Identify which cell holds the provided text, then report its [X, Y] central coordinate. 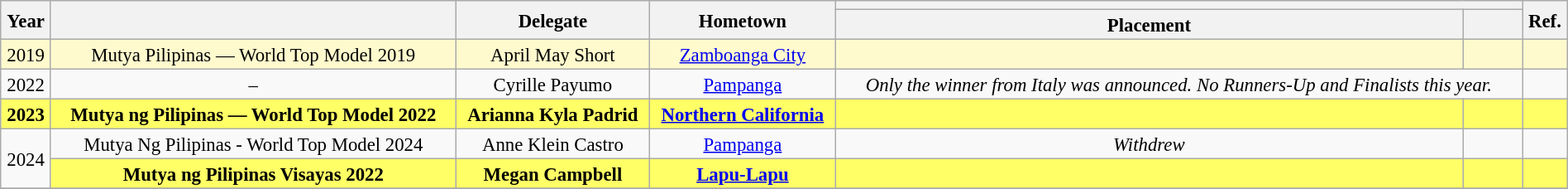
April May Short [552, 55]
Withdrew [1150, 144]
Mutya Ng Pilipinas - World Top Model 2024 [253, 144]
Placement [1150, 25]
Mutya ng Pilipinas — World Top Model 2022 [253, 114]
Only the winner from Italy was announced. No Runners-Up and Finalists this year. [1179, 85]
– [253, 85]
Arianna Kyla Padrid [552, 114]
Anne Klein Castro [552, 144]
Delegate [552, 20]
Northern California [743, 114]
2019 [26, 55]
2022 [26, 85]
Mutya Pilipinas — World Top Model 2019 [253, 55]
Cyrille Payumo [552, 85]
Year [26, 20]
Ref. [1545, 20]
Lapu-Lapu [743, 174]
Hometown [743, 20]
Mutya ng Pilipinas Visayas 2022 [253, 174]
Zamboanga City [743, 55]
2024 [26, 159]
Megan Campbell [552, 174]
2023 [26, 114]
